Pinpoint the cell where the given text exists, returning its [x, y] midpoint coordinate. 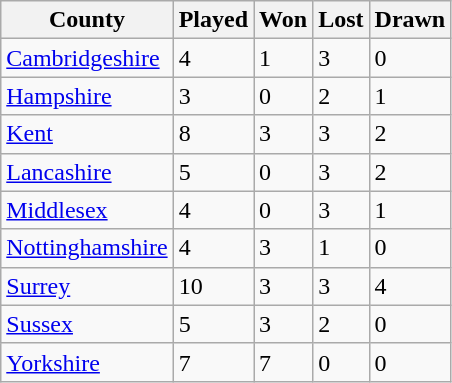
Yorkshire [87, 362]
8 [213, 134]
Lancashire [87, 172]
Hampshire [87, 96]
10 [213, 286]
Drawn [410, 20]
Sussex [87, 324]
Kent [87, 134]
Won [284, 20]
Cambridgeshire [87, 58]
Nottinghamshire [87, 248]
County [87, 20]
Surrey [87, 286]
Played [213, 20]
Lost [341, 20]
Middlesex [87, 210]
